Search for the cell housing the specified text and yield its [X, Y] center coordinate. 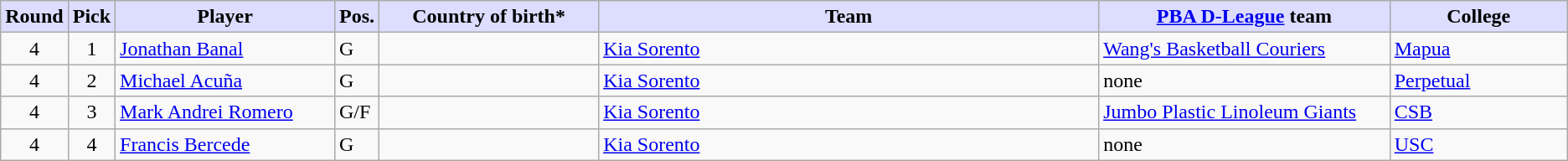
Perpetual [1478, 80]
Jumbo Plastic Linoleum Giants [1245, 112]
Country of birth* [489, 17]
2 [91, 80]
G/F [357, 112]
CSB [1478, 112]
Francis Bercede [225, 144]
Mapua [1478, 49]
1 [91, 49]
USC [1478, 144]
Team [849, 17]
Jonathan Banal [225, 49]
3 [91, 112]
Mark Andrei Romero [225, 112]
Wang's Basketball Couriers [1245, 49]
Pick [91, 17]
Player [225, 17]
Round [34, 17]
Pos. [357, 17]
College [1478, 17]
Michael Acuña [225, 80]
PBA D-League team [1245, 17]
